Scan for the cell matching the given text and deliver its (X, Y) coordinate at center. 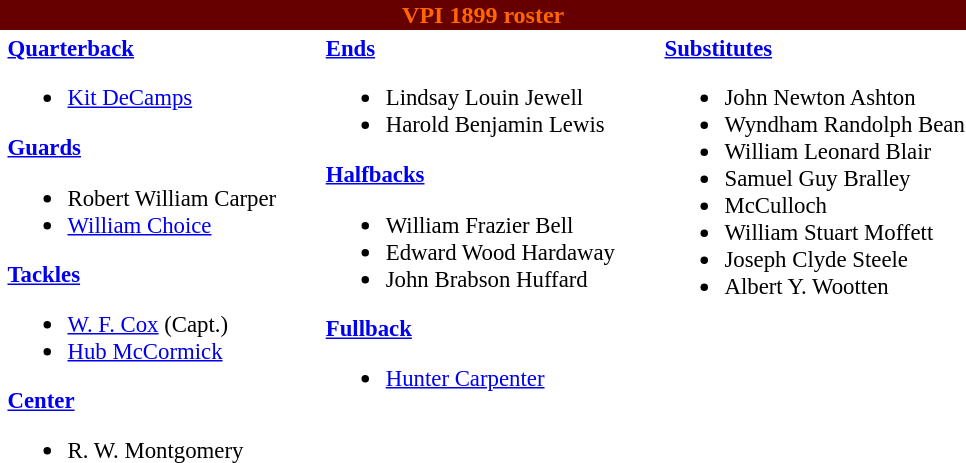
VPI 1899 roster (483, 15)
